Return (x, y) of the center of cell containing provided text 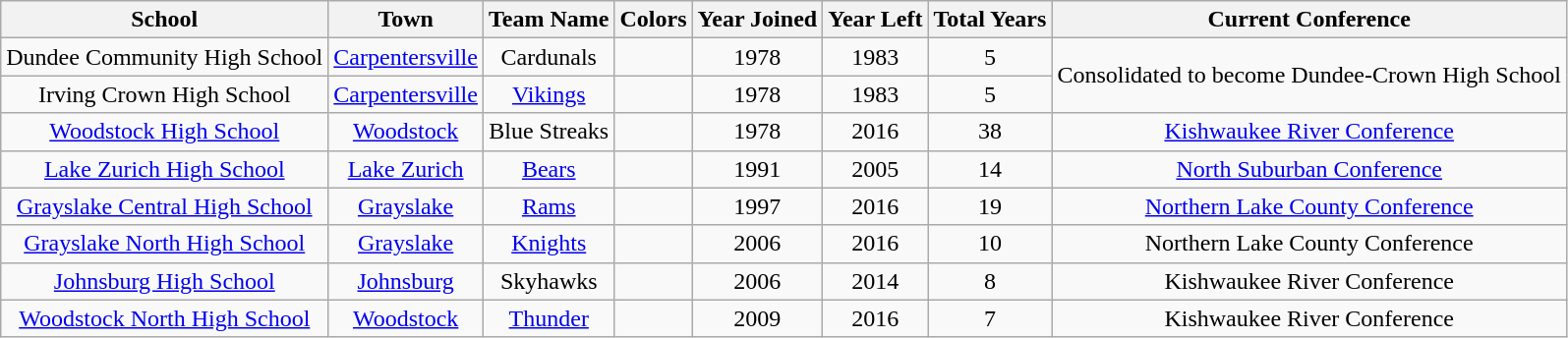
8 (990, 281)
North Suburban Conference (1309, 169)
38 (990, 132)
Woodstock North High School (165, 318)
Dundee Community High School (165, 57)
Skyhawks (549, 281)
1997 (757, 206)
Colors (653, 20)
2005 (875, 169)
10 (990, 244)
Current Conference (1309, 20)
14 (990, 169)
Bears (549, 169)
Consolidated to become Dundee-Crown High School (1309, 76)
2014 (875, 281)
Team Name (549, 20)
Year Left (875, 20)
Knights (549, 244)
Thunder (549, 318)
1991 (757, 169)
School (165, 20)
Lake Zurich (406, 169)
Blue Streaks (549, 132)
Year Joined (757, 20)
7 (990, 318)
2009 (757, 318)
19 (990, 206)
Town (406, 20)
Woodstock High School (165, 132)
Grayslake Central High School (165, 206)
Rams (549, 206)
Total Years (990, 20)
Grayslake North High School (165, 244)
Lake Zurich High School (165, 169)
Cardunals (549, 57)
Johnsburg High School (165, 281)
Vikings (549, 94)
Johnsburg (406, 281)
Irving Crown High School (165, 94)
